Capture the cell that displays the provided text and extract its [x, y] central coordinate. 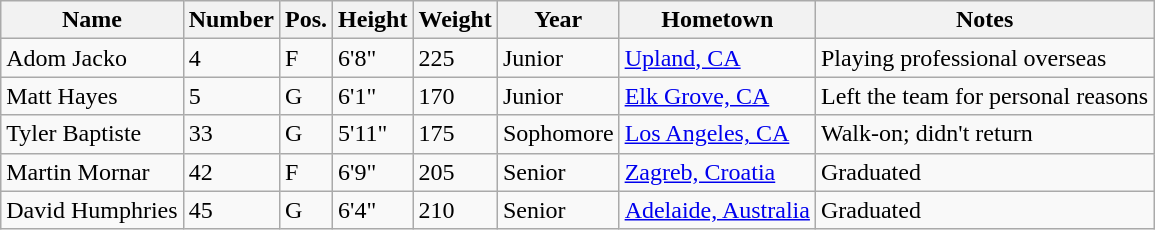
42 [231, 172]
Sophomore [558, 134]
Martin Mornar [92, 172]
Adom Jacko [92, 58]
Walk-on; didn't return [984, 134]
6'4" [373, 210]
5 [231, 96]
Height [373, 20]
Number [231, 20]
205 [455, 172]
5'11" [373, 134]
Pos. [306, 20]
6'8" [373, 58]
6'9" [373, 172]
Playing professional overseas [984, 58]
Los Angeles, CA [717, 134]
Weight [455, 20]
175 [455, 134]
Notes [984, 20]
210 [455, 210]
Left the team for personal reasons [984, 96]
Year [558, 20]
4 [231, 58]
6'1" [373, 96]
45 [231, 210]
Hometown [717, 20]
33 [231, 134]
Upland, CA [717, 58]
Elk Grove, CA [717, 96]
Name [92, 20]
Matt Hayes [92, 96]
Zagreb, Croatia [717, 172]
170 [455, 96]
225 [455, 58]
Tyler Baptiste [92, 134]
David Humphries [92, 210]
Adelaide, Australia [717, 210]
